Identify which cell holds the provided text, then report its (x, y) central coordinate. 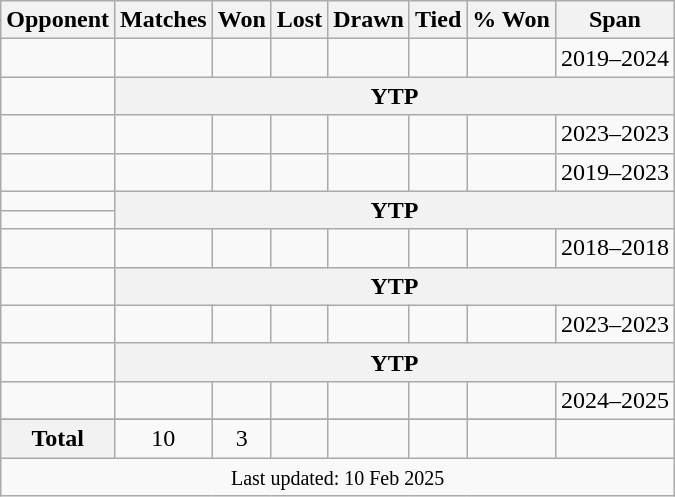
Lost (299, 20)
10 (164, 438)
2019–2024 (614, 58)
Span (614, 20)
2018–2018 (614, 248)
% Won (512, 20)
3 (242, 438)
2024–2025 (614, 400)
Matches (164, 20)
2019–2023 (614, 172)
Total (58, 438)
Won (242, 20)
Tied (438, 20)
Opponent (58, 20)
Drawn (369, 20)
Last updated: 10 Feb 2025 (338, 477)
